Return [X, Y] of the center of cell containing provided text 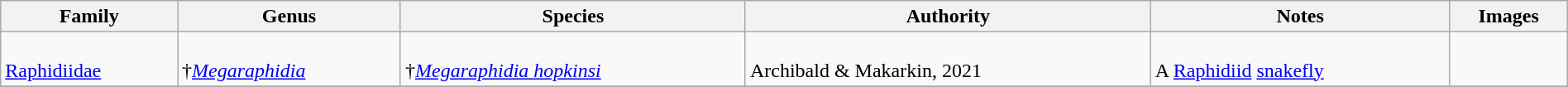
†Megaraphidia hopkinsi [572, 60]
†Megaraphidia [289, 60]
Notes [1300, 17]
Species [572, 17]
Images [1508, 17]
Genus [289, 17]
A Raphidiid snakefly [1300, 60]
Authority [948, 17]
Family [89, 17]
Raphidiidae [89, 60]
Archibald & Makarkin, 2021 [948, 60]
